Output the (x, y) coordinate of the center of the cell containing the given text.  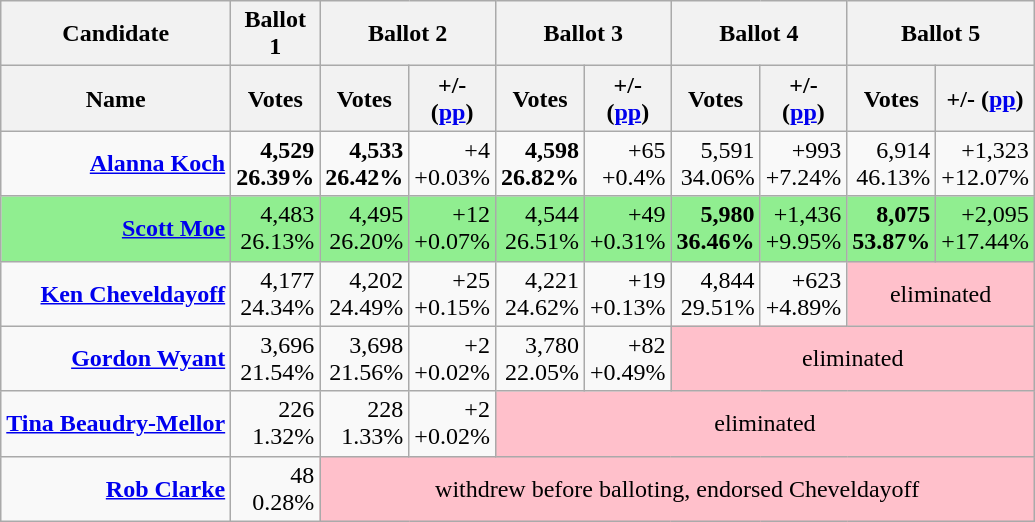
Alanna Koch (116, 164)
+19+0.13% (628, 294)
4,20224.49% (364, 294)
2261.32% (276, 424)
3,78022.05% (540, 358)
+1,323+12.07% (986, 164)
480.28% (276, 488)
+65+0.4% (628, 164)
+993+7.24% (804, 164)
Candidate (116, 34)
Tina Beaudry-Mellor (116, 424)
Gordon Wyant (116, 358)
Rob Clarke (116, 488)
4,17724.34% (276, 294)
withdrew before balloting, endorsed Cheveldayoff (678, 488)
+82+0.49% (628, 358)
4,59826.82% (540, 164)
8,07553.87% (892, 228)
Ken Cheveldayoff (116, 294)
+49+0.31% (628, 228)
4,84429.51% (716, 294)
4,49526.20% (364, 228)
Scott Moe (116, 228)
4,52926.39% (276, 164)
+25+0.15% (452, 294)
5,59134.06% (716, 164)
+12+0.07% (452, 228)
Ballot 4 (759, 34)
6,91446.13% (892, 164)
4,53326.42% (364, 164)
3,69621.54% (276, 358)
4,54426.51% (540, 228)
3,69821.56% (364, 358)
Ballot 3 (583, 34)
Ballot 5 (941, 34)
5,98036.46% (716, 228)
4,22124.62% (540, 294)
Ballot 2 (408, 34)
Name (116, 98)
+2,095+17.44% (986, 228)
+623+4.89% (804, 294)
Ballot 1 (276, 34)
+1,436+9.95% (804, 228)
2281.33% (364, 424)
+4+0.03% (452, 164)
4,48326.13% (276, 228)
